Determine the [X, Y] coordinate at the center of the cell enclosing the given text.  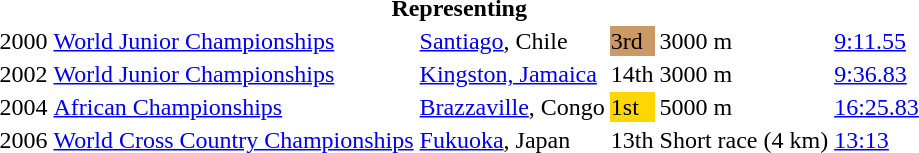
14th [632, 74]
African Championships [234, 107]
1st [632, 107]
Kingston, Jamaica [512, 74]
Santiago, Chile [512, 41]
Brazzaville, Congo [512, 107]
5000 m [744, 107]
3rd [632, 41]
